Capture the cell that displays the provided text and extract its [x, y] central coordinate. 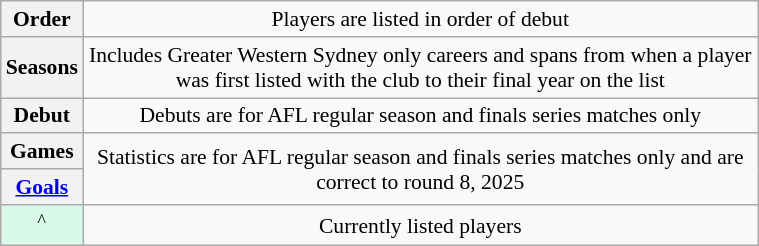
Includes Greater Western Sydney only careers and spans from when a player was first listed with the club to their final year on the list [420, 68]
Statistics are for AFL regular season and finals series matches only and are correct to round 8, 2025 [420, 170]
Order [42, 19]
Debuts are for AFL regular season and finals series matches only [420, 116]
Debut [42, 116]
Goals [42, 187]
Currently listed players [420, 226]
^ [42, 226]
Players are listed in order of debut [420, 19]
Games [42, 152]
Seasons [42, 68]
